Detect which cell encompasses the target text, then output its (x, y) center coordinate. 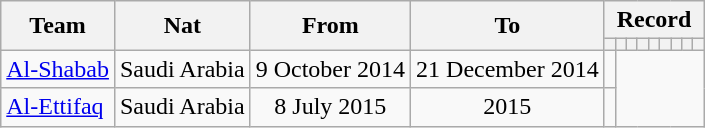
Al-Ettifaq (58, 107)
8 July 2015 (330, 107)
Record (654, 20)
Al-Shabab (58, 69)
To (508, 26)
Team (58, 26)
9 October 2014 (330, 69)
21 December 2014 (508, 69)
Nat (182, 26)
From (330, 26)
2015 (508, 107)
